Capture the cell that displays the provided text and extract its [x, y] central coordinate. 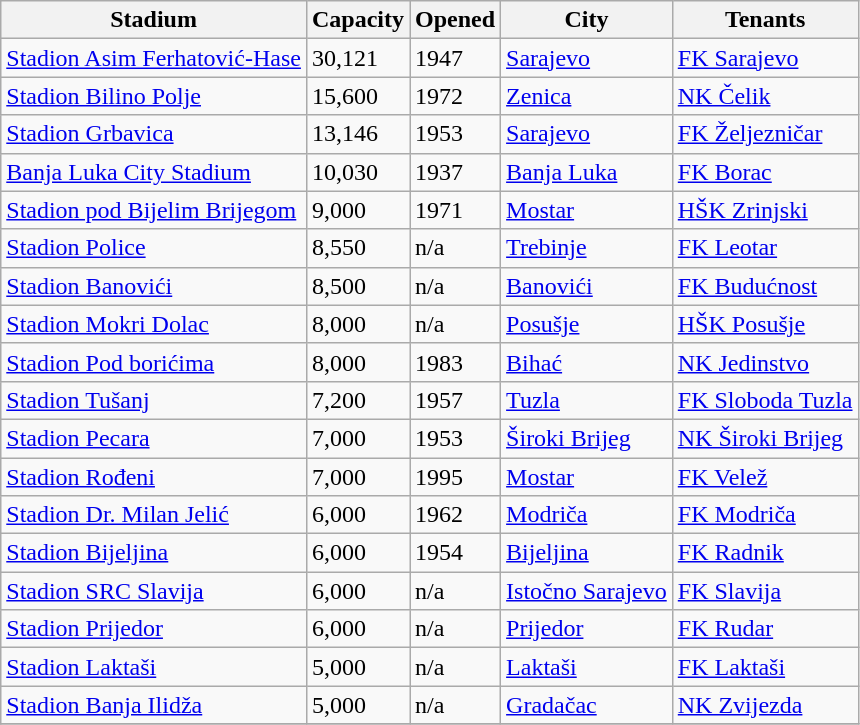
Stadion Bijeljina [154, 553]
Stadium [154, 20]
Istočno Sarajevo [587, 591]
13,146 [358, 134]
1972 [456, 96]
Stadion Pod borićima [154, 362]
Bijeljina [587, 553]
FK Budućnost [765, 286]
1995 [456, 477]
NK Jedinstvo [765, 362]
Stadion Pecara [154, 438]
FK Slavija [765, 591]
Stadion Banovići [154, 286]
FK Modriča [765, 515]
Prijedor [587, 629]
NK Široki Brijeg [765, 438]
Stadion Rođeni [154, 477]
FK Rudar [765, 629]
Široki Brijeg [587, 438]
City [587, 20]
9,000 [358, 210]
1954 [456, 553]
Stadion Banja Ilidža [154, 705]
1957 [456, 400]
Gradačac [587, 705]
FK Sloboda Tuzla [765, 400]
Stadion Grbavica [154, 134]
Banja Luka City Stadium [154, 172]
HŠK Zrinjski [765, 210]
FK Leotar [765, 248]
8,500 [358, 286]
Posušje [587, 324]
NK Čelik [765, 96]
Stadion pod Bijelim Brijegom [154, 210]
Stadion Tušanj [154, 400]
30,121 [358, 58]
1962 [456, 515]
HŠK Posušje [765, 324]
Tuzla [587, 400]
Trebinje [587, 248]
Stadion Bilino Polje [154, 96]
8,550 [358, 248]
Opened [456, 20]
1947 [456, 58]
Stadion Laktaši [154, 667]
Stadion Asim Ferhatović-Hase [154, 58]
1937 [456, 172]
FK Željezničar [765, 134]
FK Radnik [765, 553]
Stadion Mokri Dolac [154, 324]
Banovići [587, 286]
1983 [456, 362]
1971 [456, 210]
Tenants [765, 20]
Modriča [587, 515]
15,600 [358, 96]
Banja Luka [587, 172]
FK Sarajevo [765, 58]
10,030 [358, 172]
FK Borac [765, 172]
Stadion Police [154, 248]
Bihać [587, 362]
Stadion Prijedor [154, 629]
Zenica [587, 96]
Stadion Dr. Milan Jelić [154, 515]
Laktaši [587, 667]
Stadion SRC Slavija [154, 591]
FK Velež [765, 477]
NK Zvijezda [765, 705]
7,200 [358, 400]
FK Laktaši [765, 667]
Capacity [358, 20]
